From the cell containing the given text, extract its center point as (x, y) coordinate. 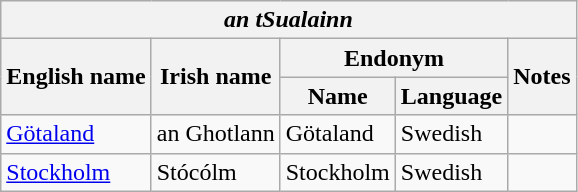
an tSualainn (288, 20)
Language (451, 96)
Irish name (216, 77)
an Ghotlann (216, 134)
English name (76, 77)
Endonym (394, 58)
Notes (542, 77)
Name (338, 96)
Stócólm (216, 172)
